Return (X, Y) of the center of cell containing provided text 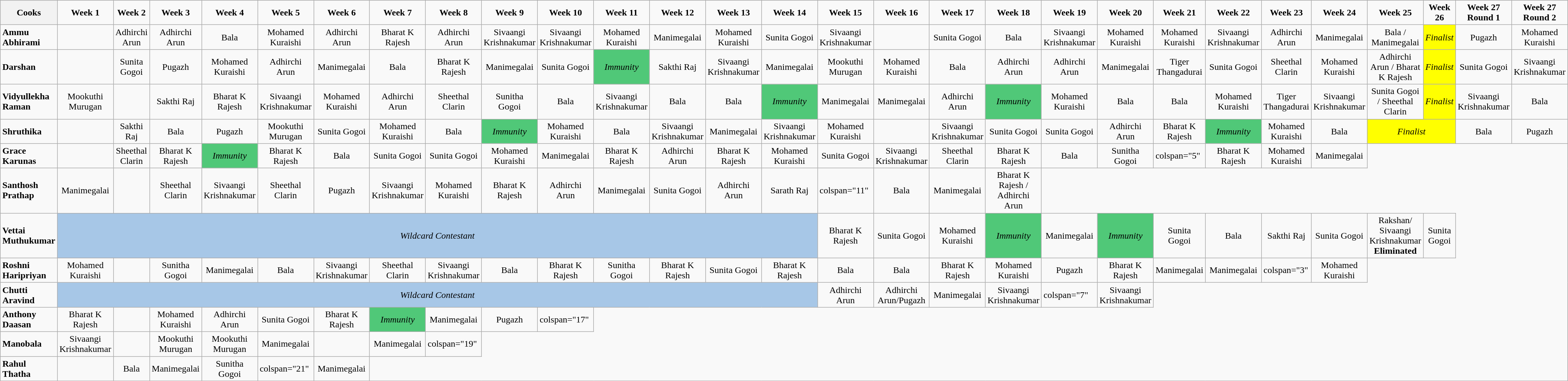
Week 12 (677, 13)
Bharat K Rajesh / Adhirchi Arun (1013, 190)
colspan="7" (1069, 295)
Adhirchi Arun / Bharat K Rajesh (1395, 67)
Week 25 (1395, 13)
Cooks (29, 13)
Manobala (29, 344)
Week 5 (286, 13)
Week 15 (845, 13)
Week 21 (1179, 13)
Week 26 (1440, 13)
Week 7 (397, 13)
Week 2 (131, 13)
colspan="11" (845, 190)
Ammu Abhirami (29, 37)
Week 13 (734, 13)
Vettai Muthukumar (29, 236)
Sarath Raj (789, 190)
colspan="21" (286, 369)
Week 18 (1013, 13)
Chutti Aravind (29, 295)
Week 14 (789, 13)
Anthony Daasan (29, 319)
Shruthika (29, 131)
colspan="5" (1179, 156)
Rakshan/ Sivaangi Krishnakumar Eliminated (1395, 236)
colspan="19" (454, 344)
Week 16 (902, 13)
Darshan (29, 67)
Grace Karunas (29, 156)
Week 27 Round 1 (1483, 13)
Week 8 (454, 13)
Week 11 (622, 13)
colspan="17" (565, 319)
colspan="3" (1286, 270)
Week 3 (176, 13)
Week 6 (342, 13)
Adhirchi Arun/Pugazh (902, 295)
Vidyullekha Raman (29, 102)
Week 20 (1125, 13)
Week 24 (1339, 13)
Week 17 (957, 13)
Santhosh Prathap (29, 190)
Roshni Haripriyan (29, 270)
Week 4 (229, 13)
Week 19 (1069, 13)
Week 23 (1286, 13)
Sunita Gogoi / Sheethal Clarin (1395, 102)
Bala / Manimegalai (1395, 37)
Week 10 (565, 13)
Week 22 (1233, 13)
Rahul Thatha (29, 369)
Week 27 Round 2 (1540, 13)
Week 1 (85, 13)
Week 9 (509, 13)
